Identify which cell holds the provided text, then report its (x, y) central coordinate. 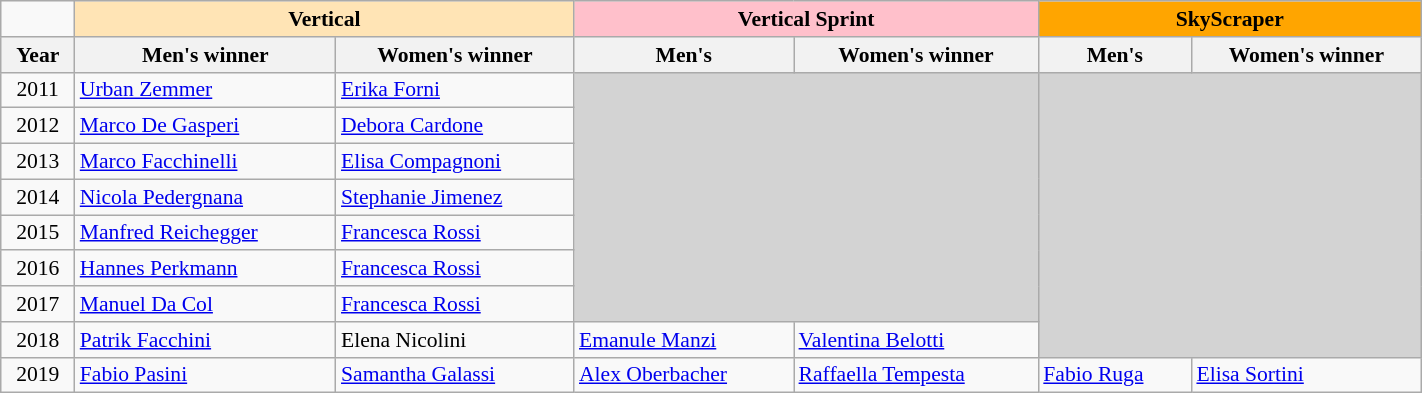
2014 (38, 197)
Raffaella Tempesta (916, 375)
2013 (38, 162)
2019 (38, 375)
Year (38, 55)
Elisa Compagnoni (455, 162)
Debora Cardone (455, 126)
Samantha Galassi (455, 375)
Urban Zemmer (206, 90)
Marco Facchinelli (206, 162)
Valentina Belotti (916, 340)
Vertical (324, 19)
SkyScraper (1230, 19)
2011 (38, 90)
Men's winner (206, 55)
Stephanie Jimenez (455, 197)
Manuel Da Col (206, 304)
Erika Forni (455, 90)
Alex Oberbacher (684, 375)
Hannes Perkmann (206, 269)
2012 (38, 126)
2016 (38, 269)
Fabio Ruga (1114, 375)
Elena Nicolini (455, 340)
Marco De Gasperi (206, 126)
Fabio Pasini (206, 375)
2017 (38, 304)
Nicola Pedergnana (206, 197)
Emanule Manzi (684, 340)
2018 (38, 340)
Vertical Sprint (806, 19)
Patrik Facchini (206, 340)
Manfred Reichegger (206, 233)
2015 (38, 233)
Elisa Sortini (1306, 375)
